Return the (x, y) coordinate for the center point of the cell that contains the specified text.  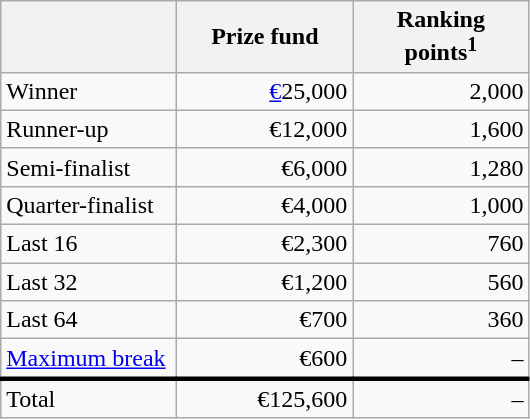
€4,000 (265, 205)
1,600 (441, 129)
€700 (265, 320)
Runner-up (89, 129)
€25,000 (265, 91)
2,000 (441, 91)
Last 64 (89, 320)
1,000 (441, 205)
560 (441, 282)
1,280 (441, 167)
Last 32 (89, 282)
€6,000 (265, 167)
Last 16 (89, 244)
€12,000 (265, 129)
Total (89, 398)
Quarter-finalist (89, 205)
€2,300 (265, 244)
Maximum break (89, 359)
€1,200 (265, 282)
Winner (89, 91)
Ranking points1 (441, 37)
Semi-finalist (89, 167)
€125,600 (265, 398)
360 (441, 320)
760 (441, 244)
€600 (265, 359)
Prize fund (265, 37)
